Return (X, Y) of the center of cell containing provided text 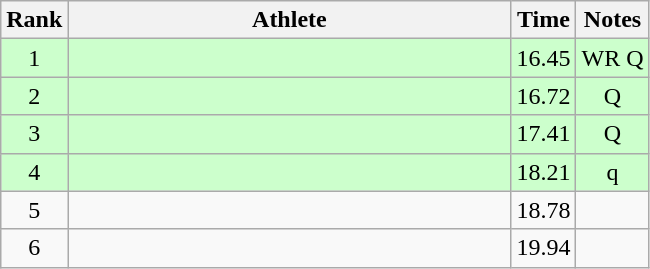
5 (34, 210)
17.41 (544, 134)
18.78 (544, 210)
WR Q (612, 58)
6 (34, 248)
q (612, 172)
3 (34, 134)
16.72 (544, 96)
4 (34, 172)
18.21 (544, 172)
Notes (612, 20)
Rank (34, 20)
Time (544, 20)
Athlete (290, 20)
1 (34, 58)
16.45 (544, 58)
19.94 (544, 248)
2 (34, 96)
